Output the [X, Y] coordinate of the center of the cell containing the given text.  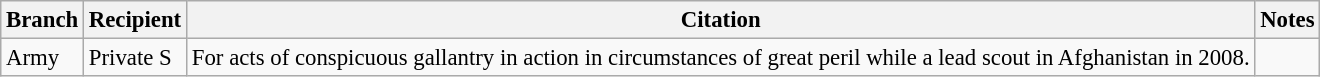
Private S [136, 58]
Citation [720, 20]
Branch [42, 20]
Recipient [136, 20]
Army [42, 58]
Notes [1288, 20]
For acts of conspicuous gallantry in action in circumstances of great peril while a lead scout in Afghanistan in 2008. [720, 58]
